Identify which cell holds the provided text, then report its [x, y] central coordinate. 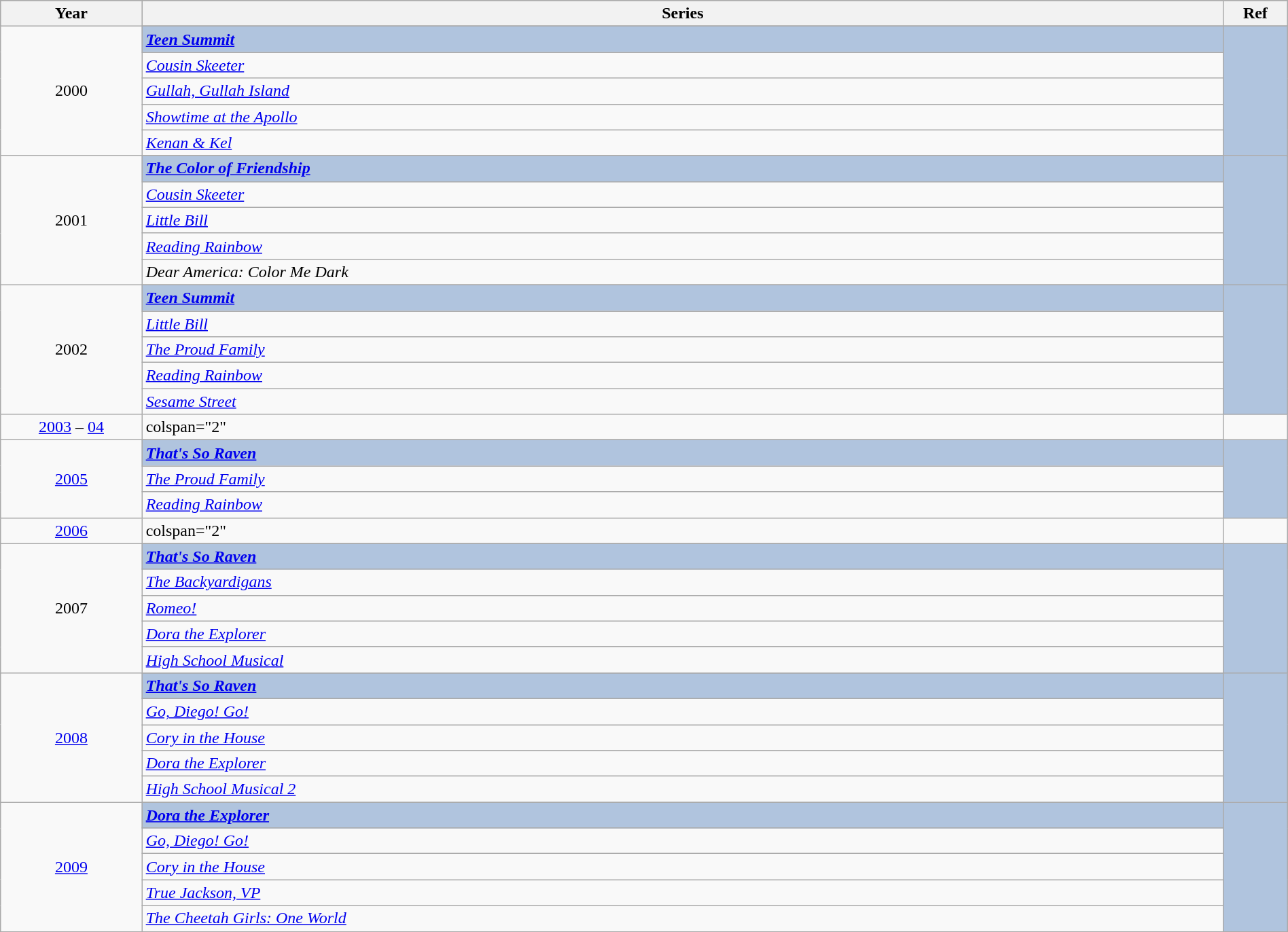
2003 – 04 [71, 427]
2006 [71, 531]
2005 [71, 479]
2009 [71, 867]
Year [71, 14]
Dear America: Color Me Dark [682, 272]
Ref [1255, 14]
Sesame Street [682, 401]
High School Musical 2 [682, 789]
Series [682, 14]
The Backyardigans [682, 582]
Kenan & Kel [682, 143]
Gullah, Gullah Island [682, 91]
The Color of Friendship [682, 168]
High School Musical [682, 660]
Romeo! [682, 608]
2002 [71, 349]
Showtime at the Apollo [682, 117]
2001 [71, 220]
2000 [71, 91]
2007 [71, 608]
2008 [71, 737]
True Jackson, VP [682, 893]
The Cheetah Girls: One World [682, 918]
